Determine the (x, y) coordinate at the center of the cell enclosing the given text.  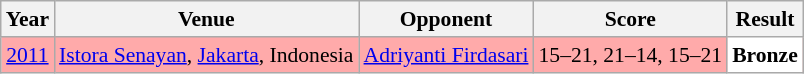
Adriyanti Firdasari (446, 55)
15–21, 21–14, 15–21 (631, 55)
2011 (28, 55)
Istora Senayan, Jakarta, Indonesia (206, 55)
Year (28, 19)
Bronze (765, 55)
Result (765, 19)
Venue (206, 19)
Opponent (446, 19)
Score (631, 19)
